Capture the cell that displays the provided text and extract its (X, Y) central coordinate. 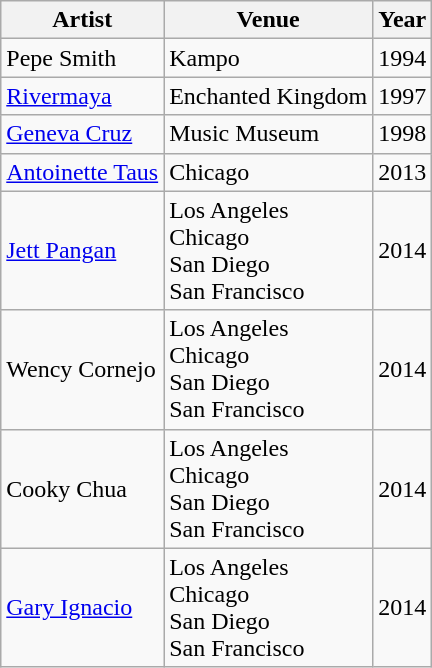
Year (402, 20)
Rivermaya (82, 96)
Antoinette Taus (82, 172)
Enchanted Kingdom (268, 96)
1994 (402, 58)
1997 (402, 96)
Venue (268, 20)
Music Museum (268, 134)
Kampo (268, 58)
Wency Cornejo (82, 370)
Jett Pangan (82, 250)
Pepe Smith (82, 58)
Geneva Cruz (82, 134)
Chicago (268, 172)
Artist (82, 20)
2013 (402, 172)
Cooky Chua (82, 488)
Gary Ignacio (82, 608)
1998 (402, 134)
